Pinpoint the cell where the given text exists, returning its (X, Y) midpoint coordinate. 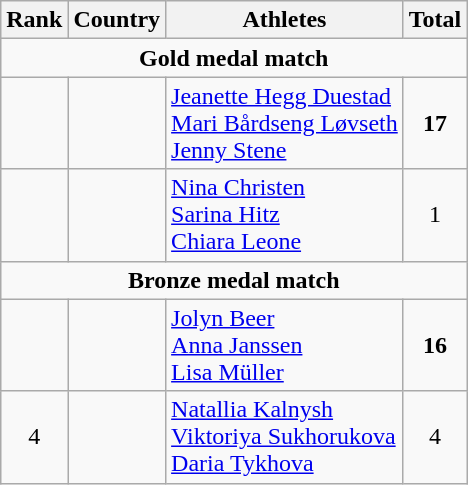
17 (435, 123)
Athletes (285, 20)
Rank (34, 20)
Jeanette Hegg DuestadMari Bårdseng LøvsethJenny Stene (285, 123)
Bronze medal match (234, 280)
Gold medal match (234, 58)
Natallia KalnyshViktoriya SukhorukovaDaria Tykhova (285, 437)
Total (435, 20)
Jolyn BeerAnna JanssenLisa Müller (285, 345)
1 (435, 215)
Country (117, 20)
Nina ChristenSarina HitzChiara Leone (285, 215)
16 (435, 345)
